Scan for the cell matching the given text and deliver its (X, Y) coordinate at center. 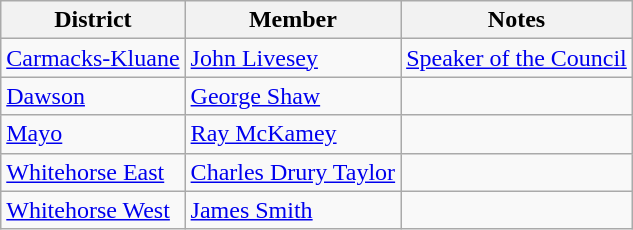
Whitehorse West (93, 210)
Ray McKamey (293, 134)
Notes (517, 20)
Mayo (93, 134)
District (93, 20)
Whitehorse East (93, 172)
Speaker of the Council (517, 58)
Dawson (93, 96)
Carmacks-Kluane (93, 58)
George Shaw (293, 96)
James Smith (293, 210)
Member (293, 20)
Charles Drury Taylor (293, 172)
John Livesey (293, 58)
